Return [x, y] of the center of cell containing provided text 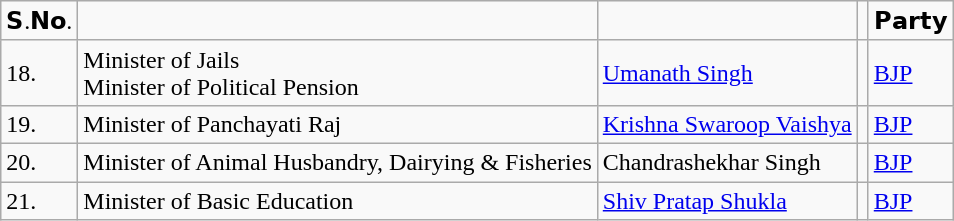
𝗦.𝗡𝗼. [40, 21]
Minister of JailsMinister of Political Pension [338, 72]
Chandrashekhar Singh [727, 162]
18. [40, 72]
Minister of Animal Husbandry, Dairying & Fisheries [338, 162]
20. [40, 162]
Minister of Basic Education [338, 201]
Shiv Pratap Shukla [727, 201]
Krishna Swaroop Vaishya [727, 124]
Umanath Singh [727, 72]
𝗣𝗮𝗿𝘁𝘆 [910, 21]
21. [40, 201]
Minister of Panchayati Raj [338, 124]
19. [40, 124]
